Output the [x, y] coordinate of the center of the cell containing the given text.  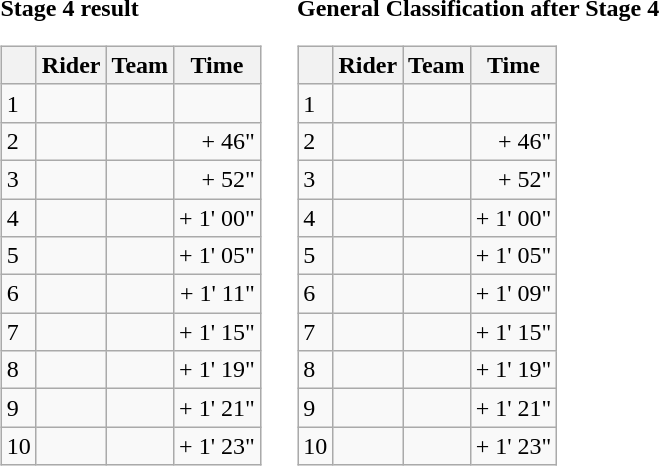
+ 1' 11" [218, 294]
+ 1' 09" [514, 294]
